From the cell containing the given text, extract its center point as (X, Y) coordinate. 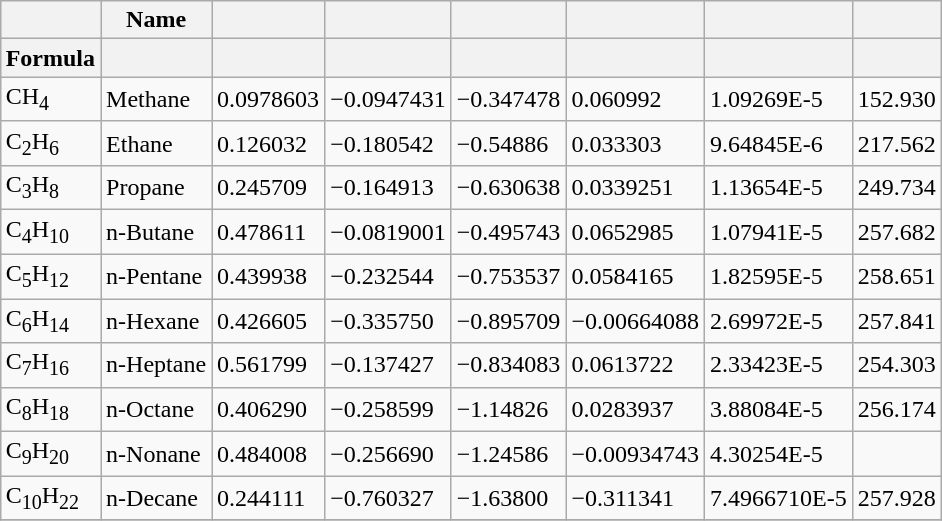
C7H16 (50, 365)
257.682 (896, 232)
C5H12 (50, 276)
2.69972E-5 (778, 321)
−0.347478 (508, 99)
n-Pentane (156, 276)
0.245709 (268, 188)
0.033303 (636, 143)
1.82595E-5 (778, 276)
0.0339251 (636, 188)
n-Decane (156, 498)
4.30254E-5 (778, 454)
C3H8 (50, 188)
0.244111 (268, 498)
2.33423E-5 (778, 365)
−0.0819001 (388, 232)
0.060992 (636, 99)
n-Hexane (156, 321)
7.4966710E-5 (778, 498)
C2H6 (50, 143)
0.439938 (268, 276)
−0.753537 (508, 276)
0.126032 (268, 143)
152.930 (896, 99)
n-Octane (156, 409)
C8H18 (50, 409)
1.07941E-5 (778, 232)
0.0613722 (636, 365)
217.562 (896, 143)
n-Nonane (156, 454)
−0.630638 (508, 188)
−0.311341 (636, 498)
0.0652985 (636, 232)
Ethane (156, 143)
−0.137427 (388, 365)
0.426605 (268, 321)
3.88084E-5 (778, 409)
−0.256690 (388, 454)
−0.164913 (388, 188)
Propane (156, 188)
Name (156, 20)
−0.232544 (388, 276)
9.64845E-6 (778, 143)
0.561799 (268, 365)
Methane (156, 99)
C10H22 (50, 498)
258.651 (896, 276)
0.478611 (268, 232)
C4H10 (50, 232)
257.841 (896, 321)
n-Butane (156, 232)
CH4 (50, 99)
−0.495743 (508, 232)
−0.335750 (388, 321)
0.406290 (268, 409)
−0.54886 (508, 143)
−0.834083 (508, 365)
1.09269E-5 (778, 99)
0.0978603 (268, 99)
254.303 (896, 365)
−0.00934743 (636, 454)
1.13654E-5 (778, 188)
n-Heptane (156, 365)
0.0584165 (636, 276)
−0.0947431 (388, 99)
−1.14826 (508, 409)
−0.760327 (388, 498)
249.734 (896, 188)
−0.00664088 (636, 321)
−0.895709 (508, 321)
−0.180542 (388, 143)
0.0283937 (636, 409)
C6H14 (50, 321)
256.174 (896, 409)
−0.258599 (388, 409)
257.928 (896, 498)
Formula (50, 58)
0.484008 (268, 454)
−1.24586 (508, 454)
−1.63800 (508, 498)
C9H20 (50, 454)
